Detect which cell encompasses the target text, then output its (x, y) center coordinate. 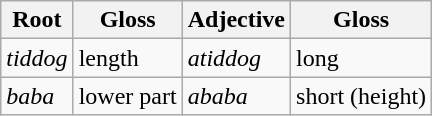
ababa (236, 96)
tiddog (37, 58)
long (362, 58)
atiddog (236, 58)
short (height) (362, 96)
lower part (128, 96)
length (128, 58)
Adjective (236, 20)
Root (37, 20)
baba (37, 96)
